For the text-containing cell, return its midpoint in [X, Y] coordinate format. 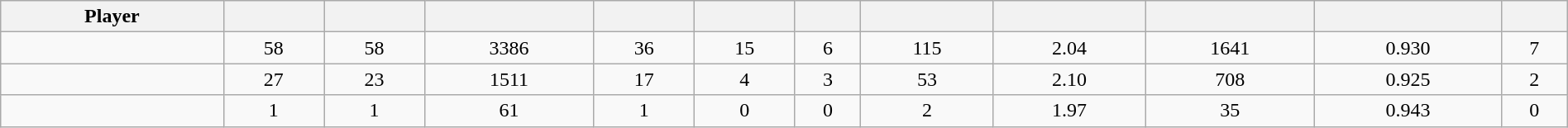
4 [744, 79]
27 [274, 79]
1511 [509, 79]
0.925 [1408, 79]
2.10 [1069, 79]
1.97 [1069, 111]
61 [509, 111]
35 [1231, 111]
0.930 [1408, 48]
1641 [1231, 48]
23 [375, 79]
17 [644, 79]
15 [744, 48]
53 [927, 79]
708 [1231, 79]
3386 [509, 48]
36 [644, 48]
0.943 [1408, 111]
2.04 [1069, 48]
3 [828, 79]
115 [927, 48]
7 [1534, 48]
Player [112, 17]
6 [828, 48]
